Provide the (x, y) coordinate of the cell's center where the given text is located.  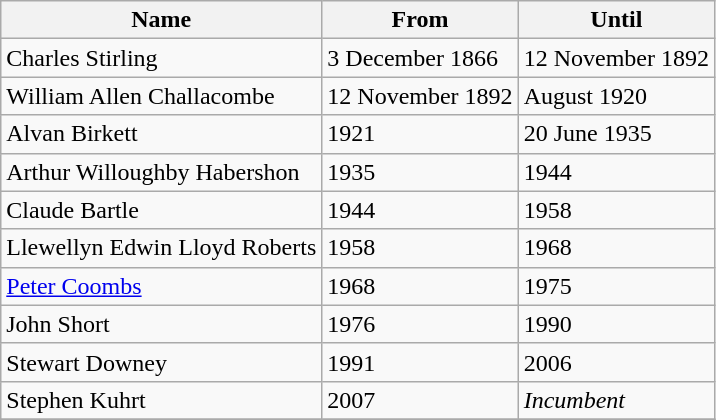
1990 (616, 324)
August 1920 (616, 96)
2006 (616, 362)
Stewart Downey (162, 362)
Peter Coombs (162, 286)
Stephen Kuhrt (162, 400)
20 June 1935 (616, 134)
1991 (420, 362)
1935 (420, 172)
1976 (420, 324)
Incumbent (616, 400)
Arthur Willoughby Habershon (162, 172)
Alvan Birkett (162, 134)
William Allen Challacombe (162, 96)
John Short (162, 324)
Charles Stirling (162, 58)
Name (162, 20)
Claude Bartle (162, 210)
1921 (420, 134)
2007 (420, 400)
From (420, 20)
Until (616, 20)
3 December 1866 (420, 58)
1975 (616, 286)
Llewellyn Edwin Lloyd Roberts (162, 248)
